Search for the cell housing the specified text and yield its [X, Y] center coordinate. 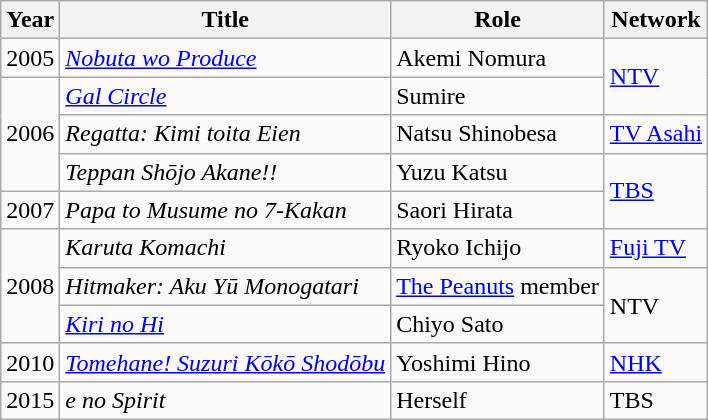
NHK [656, 362]
Gal Circle [226, 96]
Network [656, 20]
Fuji TV [656, 248]
Herself [498, 400]
Papa to Musume no 7-Kakan [226, 210]
Kiri no Hi [226, 324]
Saori Hirata [498, 210]
Yoshimi Hino [498, 362]
Chiyo Sato [498, 324]
Natsu Shinobesa [498, 134]
Ryoko Ichijo [498, 248]
2007 [30, 210]
Tomehane! Suzuri Kōkō Shodōbu [226, 362]
Nobuta wo Produce [226, 58]
2006 [30, 134]
TV Asahi [656, 134]
Akemi Nomura [498, 58]
2015 [30, 400]
Role [498, 20]
Sumire [498, 96]
2005 [30, 58]
Teppan Shōjo Akane!! [226, 172]
Year [30, 20]
2008 [30, 286]
The Peanuts member [498, 286]
Regatta: Kimi toita Eien [226, 134]
e no Spirit [226, 400]
2010 [30, 362]
Title [226, 20]
Hitmaker: Aku Yū Monogatari [226, 286]
Yuzu Katsu [498, 172]
Karuta Komachi [226, 248]
